Determine the (x, y) coordinate at the center of the cell enclosing the given text.  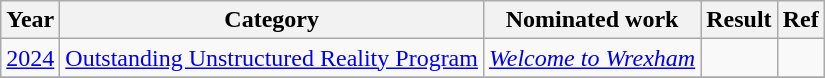
Result (739, 20)
Outstanding Unstructured Reality Program (272, 58)
Welcome to Wrexham (592, 58)
Year (30, 20)
Category (272, 20)
Ref (800, 20)
2024 (30, 58)
Nominated work (592, 20)
